Return the (x, y) coordinate for the center point of the cell that contains the specified text.  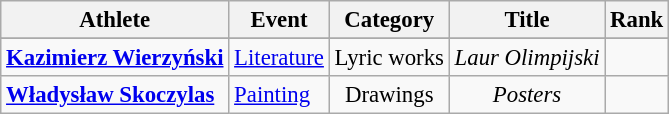
Kazimierz Wierzyński (115, 58)
Drawings (389, 95)
Rank (637, 20)
Literature (279, 58)
Lyric works (389, 58)
Painting (279, 95)
Posters (527, 95)
Athlete (115, 20)
Category (389, 20)
Event (279, 20)
Title (527, 20)
Władysław Skoczylas (115, 95)
Laur Olimpijski (527, 58)
